Detect which cell encompasses the target text, then output its [x, y] center coordinate. 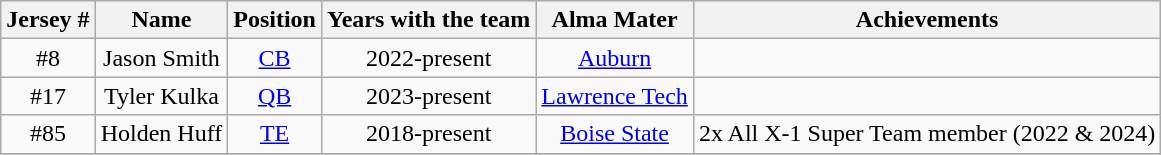
2023-present [428, 96]
Name [162, 20]
Achievements [927, 20]
2022-present [428, 58]
QB [275, 96]
Jason Smith [162, 58]
Boise State [615, 134]
Jersey # [48, 20]
Position [275, 20]
Auburn [615, 58]
Lawrence Tech [615, 96]
2018-present [428, 134]
Tyler Kulka [162, 96]
Years with the team [428, 20]
CB [275, 58]
TE [275, 134]
#17 [48, 96]
2x All X-1 Super Team member (2022 & 2024) [927, 134]
#8 [48, 58]
Alma Mater [615, 20]
#85 [48, 134]
Holden Huff [162, 134]
